Capture the cell that displays the provided text and extract its [x, y] central coordinate. 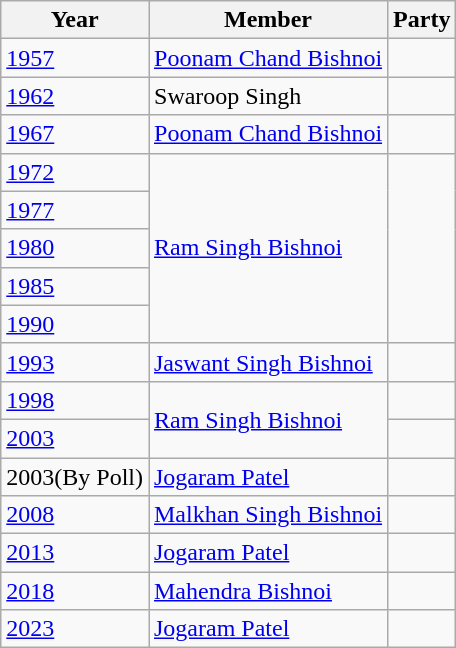
2003 [75, 438]
Jaswant Singh Bishnoi [268, 362]
Member [268, 20]
1967 [75, 134]
2003(By Poll) [75, 477]
Swaroop Singh [268, 96]
1998 [75, 400]
2023 [75, 629]
1993 [75, 362]
1962 [75, 96]
1990 [75, 324]
2008 [75, 515]
1980 [75, 248]
1972 [75, 172]
Mahendra Bishnoi [268, 591]
2018 [75, 591]
Year [75, 20]
Malkhan Singh Bishnoi [268, 515]
1985 [75, 286]
2013 [75, 553]
Party [422, 20]
1957 [75, 58]
1977 [75, 210]
